Return the (X, Y) coordinate for the center point of the cell that contains the specified text.  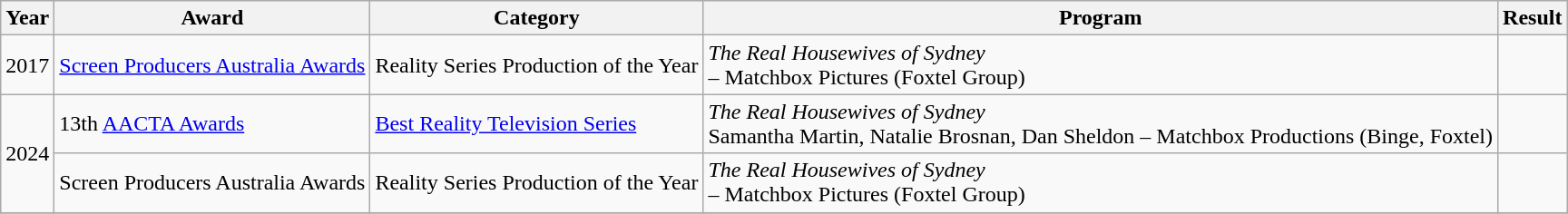
13th AACTA Awards (212, 123)
The Real Housewives of SydneySamantha Martin, Natalie Brosnan, Dan Sheldon – Matchbox Productions (Binge, Foxtel) (1101, 123)
Result (1533, 18)
Year (27, 18)
Program (1101, 18)
2017 (27, 65)
Best Reality Television Series (537, 123)
2024 (27, 153)
Category (537, 18)
Award (212, 18)
